Determine the (x, y) coordinate at the center of the cell enclosing the given text.  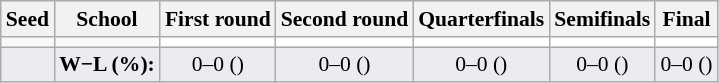
Seed (28, 19)
W−L (%): (107, 65)
Quarterfinals (481, 19)
School (107, 19)
Final (686, 19)
Semifinals (602, 19)
Second round (345, 19)
First round (218, 19)
